Extract the (X, Y) coordinate from the center of the cell holding the provided text.  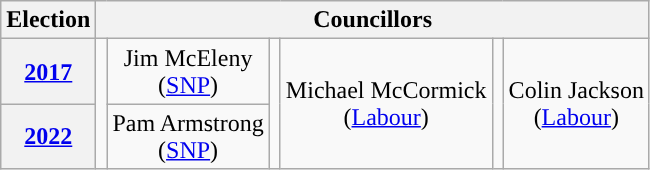
Colin Jackson(Labour) (576, 104)
Jim McEleny(SNP) (188, 72)
2022 (48, 136)
2017 (48, 72)
Election (48, 20)
Michael McCormick(Labour) (386, 104)
Pam Armstrong(SNP) (188, 136)
Councillors (373, 20)
